Output the (X, Y) coordinate of the center of the cell containing the given text.  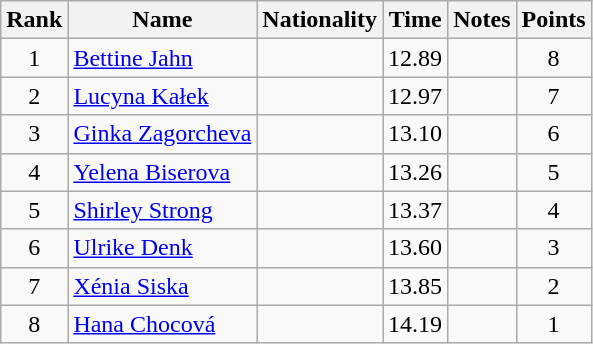
Name (162, 20)
Time (416, 20)
Bettine Jahn (162, 58)
13.10 (416, 134)
12.97 (416, 96)
12.89 (416, 58)
Lucyna Kałek (162, 96)
Notes (482, 20)
Points (554, 20)
Yelena Biserova (162, 172)
Rank (34, 20)
13.60 (416, 248)
14.19 (416, 324)
13.26 (416, 172)
Hana Chocová (162, 324)
Ginka Zagorcheva (162, 134)
13.85 (416, 286)
Shirley Strong (162, 210)
13.37 (416, 210)
Xénia Siska (162, 286)
Ulrike Denk (162, 248)
Nationality (320, 20)
